Provide the [x, y] coordinate of the cell's center where the given text is located.  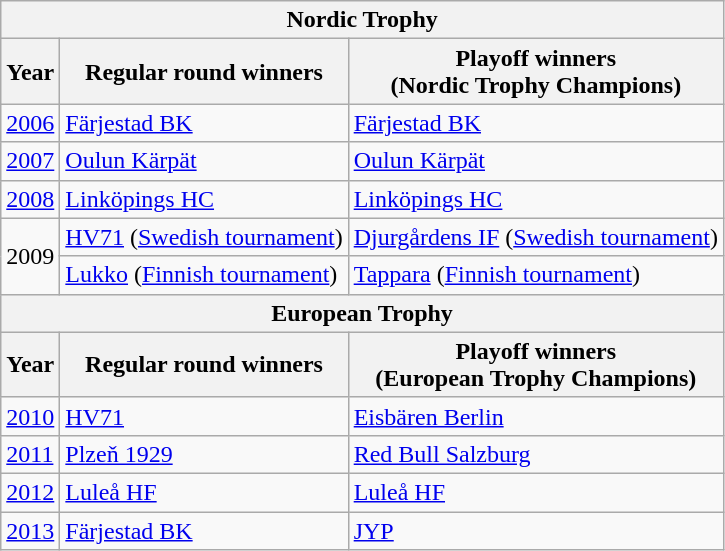
JYP [536, 531]
Red Bull Salzburg [536, 454]
Playoff winners(Nordic Trophy Champions) [536, 72]
2011 [30, 454]
Eisbären Berlin [536, 416]
European Trophy [362, 313]
2006 [30, 123]
2013 [30, 531]
2008 [30, 199]
HV71 [204, 416]
Lukko (Finnish tournament) [204, 275]
Tappara (Finnish tournament) [536, 275]
2012 [30, 492]
2009 [30, 256]
Plzeň 1929 [204, 454]
2010 [30, 416]
Djurgårdens IF (Swedish tournament) [536, 237]
Nordic Trophy [362, 20]
HV71 (Swedish tournament) [204, 237]
Playoff winners(European Trophy Champions) [536, 364]
2007 [30, 161]
